Return [X, Y] of the center of cell containing provided text 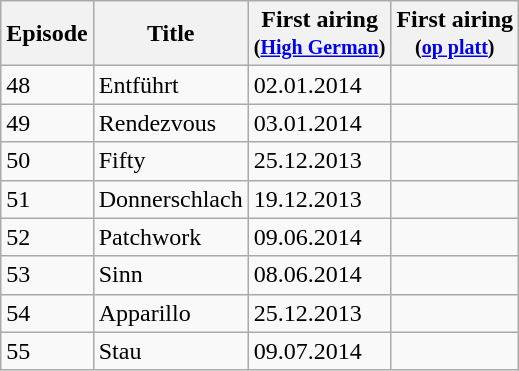
Apparillo [170, 313]
53 [47, 275]
52 [47, 237]
Title [170, 34]
48 [47, 85]
03.01.2014 [320, 123]
02.01.2014 [320, 85]
08.06.2014 [320, 275]
51 [47, 199]
Donnerschlach [170, 199]
Sinn [170, 275]
Fifty [170, 161]
First airing(op platt) [455, 34]
Stau [170, 351]
Episode [47, 34]
First airing(High German) [320, 34]
09.06.2014 [320, 237]
Patchwork [170, 237]
55 [47, 351]
09.07.2014 [320, 351]
50 [47, 161]
49 [47, 123]
Entführt [170, 85]
54 [47, 313]
19.12.2013 [320, 199]
Rendezvous [170, 123]
